Capture the cell that displays the provided text and extract its (x, y) central coordinate. 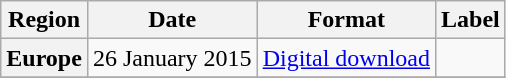
Format (346, 20)
Digital download (346, 58)
26 January 2015 (172, 58)
Region (44, 20)
Date (172, 20)
Label (470, 20)
Europe (44, 58)
